Pinpoint the cell where the given text exists, returning its [X, Y] midpoint coordinate. 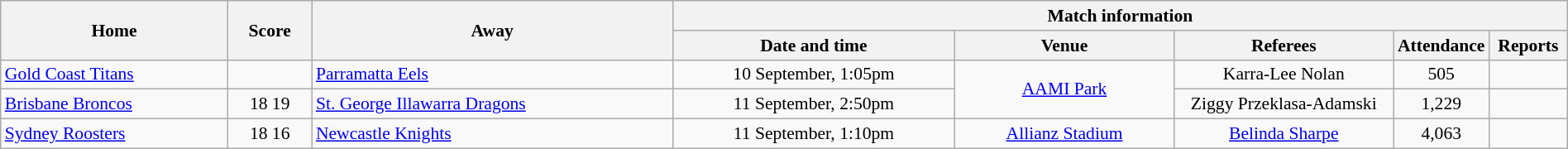
AAMI Park [1064, 89]
18 16 [270, 134]
Reports [1528, 46]
Karra-Lee Nolan [1284, 74]
505 [1441, 74]
Away [493, 30]
Gold Coast Titans [114, 74]
Home [114, 30]
Sydney Roosters [114, 134]
18 19 [270, 104]
Newcastle Knights [493, 134]
Parramatta Eels [493, 74]
Brisbane Broncos [114, 104]
Match information [1120, 16]
Attendance [1441, 46]
Venue [1064, 46]
1,229 [1441, 104]
Belinda Sharpe [1284, 134]
Referees [1284, 46]
Allianz Stadium [1064, 134]
St. George Illawarra Dragons [493, 104]
11 September, 1:10pm [814, 134]
10 September, 1:05pm [814, 74]
4,063 [1441, 134]
Date and time [814, 46]
Score [270, 30]
11 September, 2:50pm [814, 104]
Ziggy Przeklasa-Adamski [1284, 104]
